Return (x, y) of the center of cell containing provided text 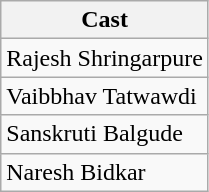
Sanskruti Balgude (105, 134)
Vaibbhav Tatwawdi (105, 96)
Rajesh Shringarpure (105, 58)
Cast (105, 20)
Naresh Bidkar (105, 172)
